Output the (x, y) coordinate of the center of the cell containing the given text.  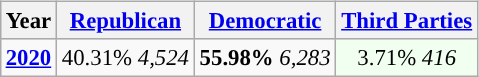
55.98% 6,283 (265, 58)
Year (28, 21)
Democratic (265, 21)
Third Parties (407, 21)
Republican (126, 21)
3.71% 416 (407, 58)
2020 (28, 58)
40.31% 4,524 (126, 58)
